Pinpoint the cell where the given text exists, returning its (x, y) midpoint coordinate. 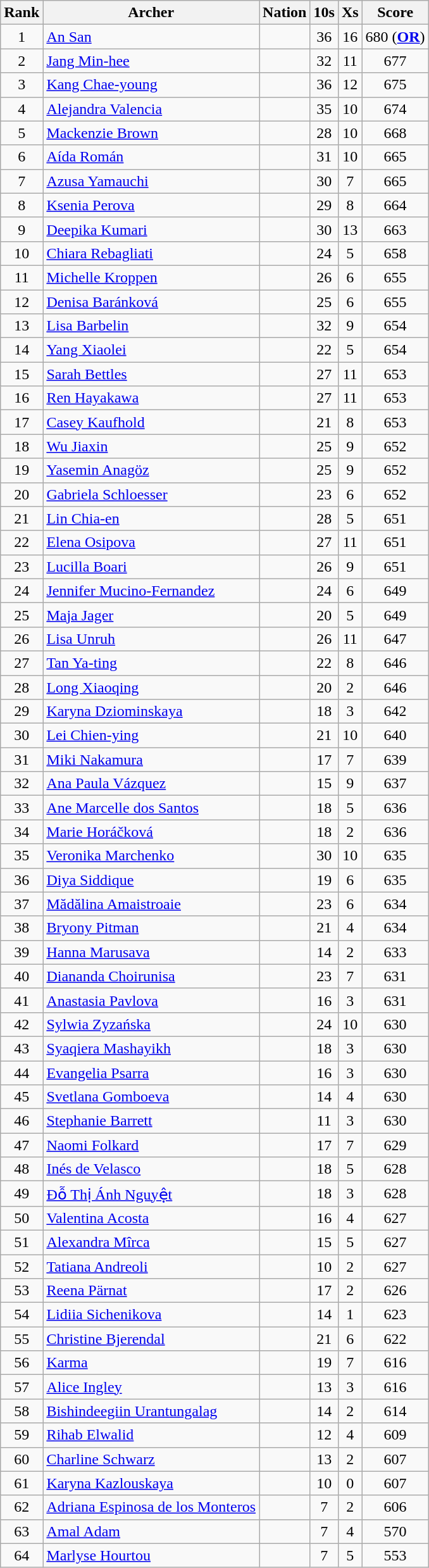
52 (22, 1267)
50 (22, 1218)
Archer (151, 13)
Đỗ Thị Ánh Nguyệt (151, 1194)
Sylwia Zyzańska (151, 1024)
Naomi Folkard (151, 1145)
Diananda Choirunisa (151, 976)
Maja Jager (151, 615)
622 (395, 1339)
Denisa Baránková (151, 302)
637 (395, 784)
Syaqiera Mashayikh (151, 1048)
Mackenzie Brown (151, 133)
Svetlana Gomboeva (151, 1097)
674 (395, 109)
Mădălina Amaistroaie (151, 904)
Valentina Acosta (151, 1218)
623 (395, 1315)
Bishindeegiin Urantungalag (151, 1411)
51 (22, 1242)
Marie Horáčková (151, 832)
Marlyse Hourtou (151, 1555)
677 (395, 61)
An San (151, 37)
Tan Ya-ting (151, 663)
Evangelia Psarra (151, 1073)
Long Xiaoqing (151, 687)
Amal Adam (151, 1531)
40 (22, 976)
Xs (350, 13)
Ane Marcelle dos Santos (151, 808)
56 (22, 1363)
34 (22, 832)
Christine Bjerendal (151, 1339)
41 (22, 1000)
44 (22, 1073)
640 (395, 736)
46 (22, 1121)
Karma (151, 1363)
Sarah Bettles (151, 374)
Lidiia Sichenikova (151, 1315)
Anastasia Pavlova (151, 1000)
Tatiana Andreoli (151, 1267)
58 (22, 1411)
Lin Chia-en (151, 518)
Alejandra Valencia (151, 109)
663 (395, 229)
Aída Román (151, 157)
42 (22, 1024)
Wu Jiaxin (151, 446)
Reena Pärnat (151, 1291)
Karyna Dziominskaya (151, 712)
Lisa Barbelin (151, 326)
606 (395, 1507)
Yasemin Anagöz (151, 470)
Lisa Unruh (151, 639)
Rihab Elwalid (151, 1435)
Alice Ingley (151, 1387)
Lei Chien-ying (151, 736)
Jang Min-hee (151, 61)
62 (22, 1507)
49 (22, 1194)
53 (22, 1291)
57 (22, 1387)
60 (22, 1459)
570 (395, 1531)
0 (350, 1483)
Lucilla Boari (151, 567)
Score (395, 13)
Charline Schwarz (151, 1459)
54 (22, 1315)
Ana Paula Vázquez (151, 784)
Yang Xiaolei (151, 350)
Adriana Espinosa de los Monteros (151, 1507)
668 (395, 133)
614 (395, 1411)
Michelle Kroppen (151, 277)
59 (22, 1435)
37 (22, 904)
48 (22, 1169)
642 (395, 712)
Karyna Kazlouskaya (151, 1483)
Ren Hayakawa (151, 398)
658 (395, 253)
553 (395, 1555)
Hanna Marusava (151, 952)
Jennifer Mucino-Fernandez (151, 591)
38 (22, 928)
639 (395, 760)
626 (395, 1291)
64 (22, 1555)
647 (395, 639)
Rank (22, 13)
Alexandra Mîrca (151, 1242)
Azusa Yamauchi (151, 181)
Elena Osipova (151, 543)
45 (22, 1097)
629 (395, 1145)
61 (22, 1483)
Casey Kaufhold (151, 422)
39 (22, 952)
Stephanie Barrett (151, 1121)
Veronika Marchenko (151, 856)
Ksenia Perova (151, 205)
55 (22, 1339)
Diya Siddique (151, 880)
Gabriela Schloesser (151, 494)
Bryony Pitman (151, 928)
10s (324, 13)
Nation (285, 13)
633 (395, 952)
Miki Nakamura (151, 760)
33 (22, 808)
664 (395, 205)
Deepika Kumari (151, 229)
43 (22, 1048)
680 (OR) (395, 37)
47 (22, 1145)
63 (22, 1531)
609 (395, 1435)
Inés de Velasco (151, 1169)
Kang Chae-young (151, 85)
675 (395, 85)
Chiara Rebagliati (151, 253)
